Scan for the cell matching the given text and deliver its [x, y] coordinate at center. 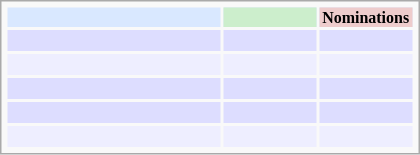
Nominations [366, 18]
